Locate the cell with the specified text and output its [X, Y] center coordinate. 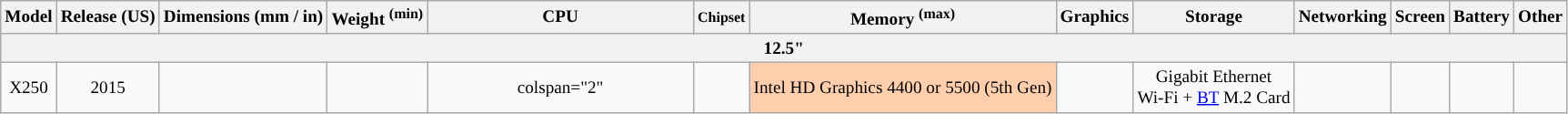
2015 [107, 88]
12.5" [784, 48]
Model [29, 18]
X250 [29, 88]
colspan="2" [560, 88]
Battery [1483, 18]
Intel HD Graphics 4400 or 5500 (5th Gen) [902, 88]
CPU [560, 18]
Weight (min) [377, 18]
Memory (max) [902, 18]
Other [1540, 18]
Release (US) [107, 18]
Networking [1342, 18]
Storage [1213, 18]
Screen [1420, 18]
Dimensions (mm / in) [244, 18]
Chipset [721, 18]
Graphics [1095, 18]
Gigabit EthernetWi-Fi + BT M.2 Card [1213, 88]
